Capture the cell that displays the provided text and extract its [X, Y] central coordinate. 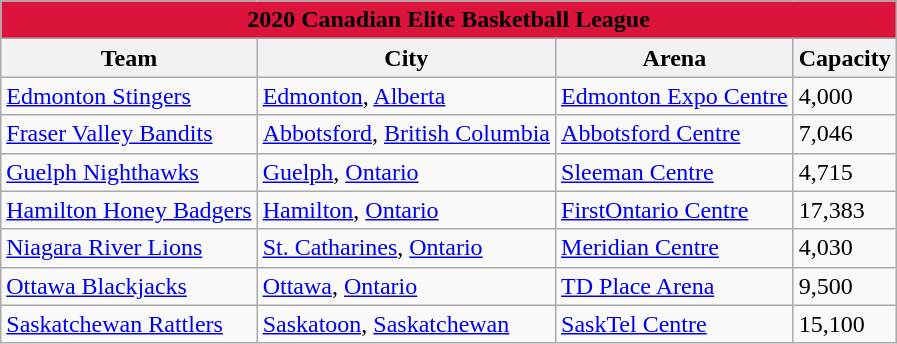
Guelph Nighthawks [129, 172]
Edmonton Expo Centre [675, 96]
17,383 [844, 210]
Hamilton, Ontario [406, 210]
Saskatoon, Saskatchewan [406, 324]
Guelph, Ontario [406, 172]
Hamilton Honey Badgers [129, 210]
SaskTel Centre [675, 324]
City [406, 58]
Abbotsford, British Columbia [406, 134]
FirstOntario Centre [675, 210]
4,715 [844, 172]
Meridian Centre [675, 248]
4,000 [844, 96]
4,030 [844, 248]
Saskatchewan Rattlers [129, 324]
Capacity [844, 58]
Sleeman Centre [675, 172]
7,046 [844, 134]
9,500 [844, 286]
Edmonton, Alberta [406, 96]
St. Catharines, Ontario [406, 248]
Edmonton Stingers [129, 96]
Ottawa Blackjacks [129, 286]
2020 Canadian Elite Basketball League [449, 20]
Fraser Valley Bandits [129, 134]
Ottawa, Ontario [406, 286]
TD Place Arena [675, 286]
Abbotsford Centre [675, 134]
Arena [675, 58]
Team [129, 58]
Niagara River Lions [129, 248]
15,100 [844, 324]
